Identify which cell holds the provided text, then report its (X, Y) central coordinate. 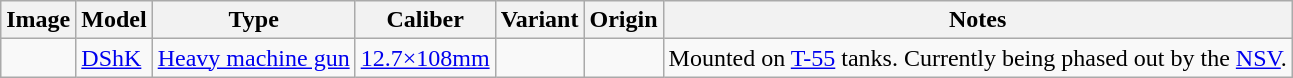
Image (38, 20)
Caliber (425, 20)
Model (114, 20)
Notes (978, 20)
DShK (114, 58)
12.7×108mm (425, 58)
Variant (540, 20)
Mounted on T-55 tanks. Currently being phased out by the NSV. (978, 58)
Origin (624, 20)
Type (254, 20)
Heavy machine gun (254, 58)
